Determine the [X, Y] coordinate at the center of the cell enclosing the given text.  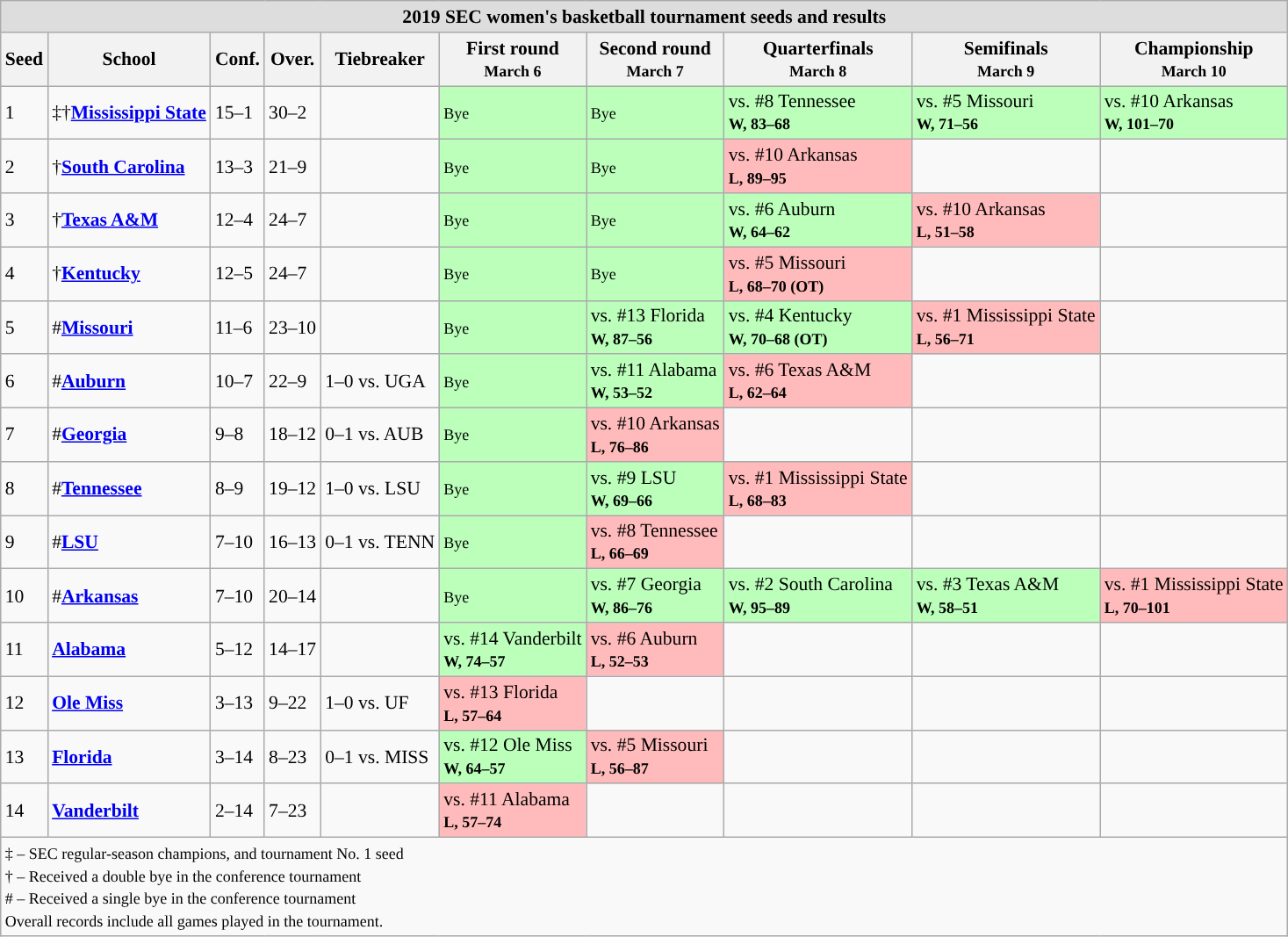
vs. #8 TennesseeL, 66–69 [655, 543]
vs. #10 ArkansasL, 89–95 [818, 167]
21–9 [292, 167]
vs. #2 South CarolinaW, 95–89 [818, 595]
vs. #12 Ole MissW, 64–57 [513, 757]
vs. #10 ArkansasL, 76–86 [655, 436]
12–5 [237, 274]
9 [25, 543]
vs. #4 KentuckyW, 70–68 (OT) [818, 327]
vs. #14 VanderbiltW, 74–57 [513, 650]
19–12 [292, 488]
Tiebreaker [379, 60]
vs. #10 ArkansasL, 51–58 [1006, 220]
30–2 [292, 112]
Seed [25, 60]
6 [25, 381]
5 [25, 327]
0–1 vs. TENN [379, 543]
vs. #5 MissouriW, 71–56 [1006, 112]
16–13 [292, 543]
8 [25, 488]
10 [25, 595]
†Kentucky [129, 274]
1 [25, 112]
22–9 [292, 381]
7 [25, 436]
vs. #11 AlabamaW, 53–52 [655, 381]
20–14 [292, 595]
12 [25, 703]
vs. #10 ArkansasW, 101–70 [1194, 112]
15–1 [237, 112]
13–3 [237, 167]
vs. #6 Texas A&ML, 62–64 [818, 381]
2 [25, 167]
11–6 [237, 327]
14 [25, 811]
13 [25, 757]
vs. #9 LSUW, 69–66 [655, 488]
10–7 [237, 381]
4 [25, 274]
SemifinalsMarch 9 [1006, 60]
#Arkansas [129, 595]
3–13 [237, 703]
7–23 [292, 811]
Over. [292, 60]
1–0 vs. UF [379, 703]
vs. #1 Mississippi StateL, 56–71 [1006, 327]
vs. #7 GeorgiaW, 86–76 [655, 595]
vs. #13 FloridaW, 87–56 [655, 327]
Florida [129, 757]
12–4 [237, 220]
9–8 [237, 436]
0–1 vs. MISS [379, 757]
Vanderbilt [129, 811]
vs. #6 AuburnW, 64–62 [818, 220]
First roundMarch 6 [513, 60]
23–10 [292, 327]
#LSU [129, 543]
#Auburn [129, 381]
2–14 [237, 811]
vs. #1 Mississippi StateL, 70–101 [1194, 595]
3 [25, 220]
18–12 [292, 436]
1–0 vs. UGA [379, 381]
Conf. [237, 60]
2019 SEC women's basketball tournament seeds and results [644, 17]
‡†Mississippi State [129, 112]
9–22 [292, 703]
vs. #6 AuburnL, 52–53 [655, 650]
Ole Miss [129, 703]
vs. #11 AlabamaL, 57–74 [513, 811]
#Missouri [129, 327]
†South Carolina [129, 167]
vs. #5 MissouriL, 56–87 [655, 757]
14–17 [292, 650]
vs. #5 MissouriL, 68–70 (OT) [818, 274]
1–0 vs. LSU [379, 488]
#Georgia [129, 436]
vs. #3 Texas A&MW, 58–51 [1006, 595]
†Texas A&M [129, 220]
#Tennessee [129, 488]
School [129, 60]
8–9 [237, 488]
vs. #8 TennesseeW, 83–68 [818, 112]
0–1 vs. AUB [379, 436]
3–14 [237, 757]
8–23 [292, 757]
Alabama [129, 650]
ChampionshipMarch 10 [1194, 60]
vs. #13 FloridaL, 57–64 [513, 703]
5–12 [237, 650]
Second roundMarch 7 [655, 60]
11 [25, 650]
vs. #1 Mississippi StateL, 68–83 [818, 488]
QuarterfinalsMarch 8 [818, 60]
